Output the (x, y) coordinate of the center of the cell containing the given text.  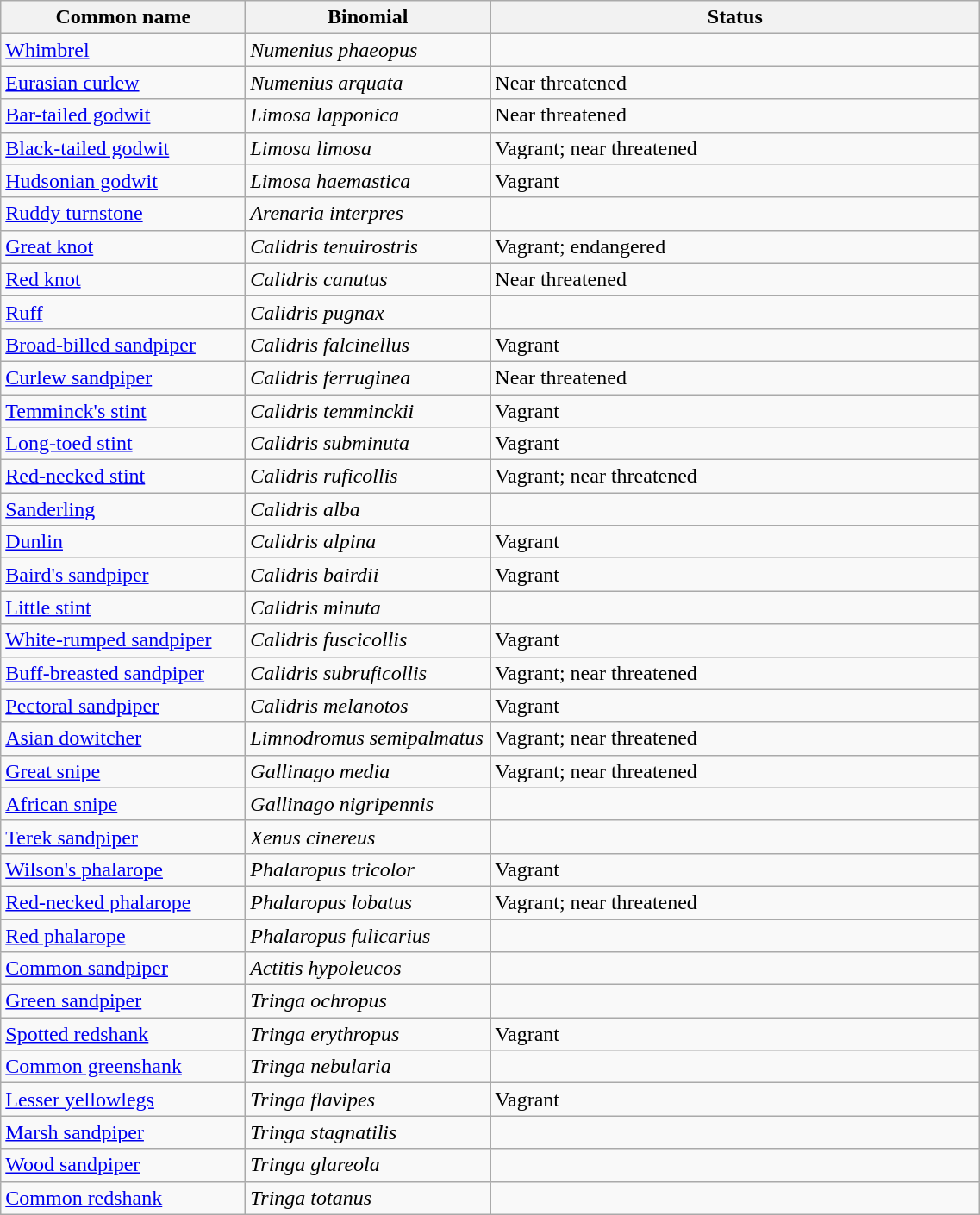
Sanderling (123, 509)
Tringa flavipes (368, 1100)
Vagrant; endangered (735, 246)
Curlew sandpiper (123, 377)
Red-necked stint (123, 477)
Arenaria interpres (368, 214)
Great knot (123, 246)
Calidris subruficollis (368, 673)
Whimbrel (123, 50)
Red knot (123, 279)
Calidris pugnax (368, 312)
Limnodromus semipalmatus (368, 738)
Calidris falcinellus (368, 345)
White-rumped sandpiper (123, 640)
Calidris fuscicollis (368, 640)
Calidris canutus (368, 279)
Marsh sandpiper (123, 1132)
Bar-tailed godwit (123, 115)
Common sandpiper (123, 969)
African snipe (123, 804)
Spotted redshank (123, 1034)
Calidris ruficollis (368, 477)
Calidris tenuirostris (368, 246)
Limosa haemastica (368, 181)
Phalaropus fulicarius (368, 935)
Dunlin (123, 542)
Calidris bairdii (368, 575)
Phalaropus tricolor (368, 869)
Numenius phaeopus (368, 50)
Gallinago media (368, 771)
Baird's sandpiper (123, 575)
Buff-breasted sandpiper (123, 673)
Gallinago nigripennis (368, 804)
Calidris temminckii (368, 411)
Long-toed stint (123, 444)
Limosa lapponica (368, 115)
Calidris alpina (368, 542)
Pectoral sandpiper (123, 706)
Red phalarope (123, 935)
Tringa totanus (368, 1198)
Ruddy turnstone (123, 214)
Numenius arquata (368, 83)
Hudsonian godwit (123, 181)
Phalaropus lobatus (368, 902)
Common name (123, 17)
Actitis hypoleucos (368, 969)
Lesser yellowlegs (123, 1100)
Xenus cinereus (368, 837)
Temminck's stint (123, 411)
Broad-billed sandpiper (123, 345)
Calidris ferruginea (368, 377)
Calidris melanotos (368, 706)
Calidris alba (368, 509)
Tringa glareola (368, 1165)
Common redshank (123, 1198)
Tringa ochropus (368, 1001)
Calidris subminuta (368, 444)
Great snipe (123, 771)
Common greenshank (123, 1067)
Ruff (123, 312)
Wilson's phalarope (123, 869)
Wood sandpiper (123, 1165)
Status (735, 17)
Red-necked phalarope (123, 902)
Little stint (123, 607)
Green sandpiper (123, 1001)
Calidris minuta (368, 607)
Limosa limosa (368, 148)
Eurasian curlew (123, 83)
Terek sandpiper (123, 837)
Binomial (368, 17)
Tringa erythropus (368, 1034)
Asian dowitcher (123, 738)
Black-tailed godwit (123, 148)
Tringa nebularia (368, 1067)
Tringa stagnatilis (368, 1132)
